Return [x, y] of the center of cell containing provided text 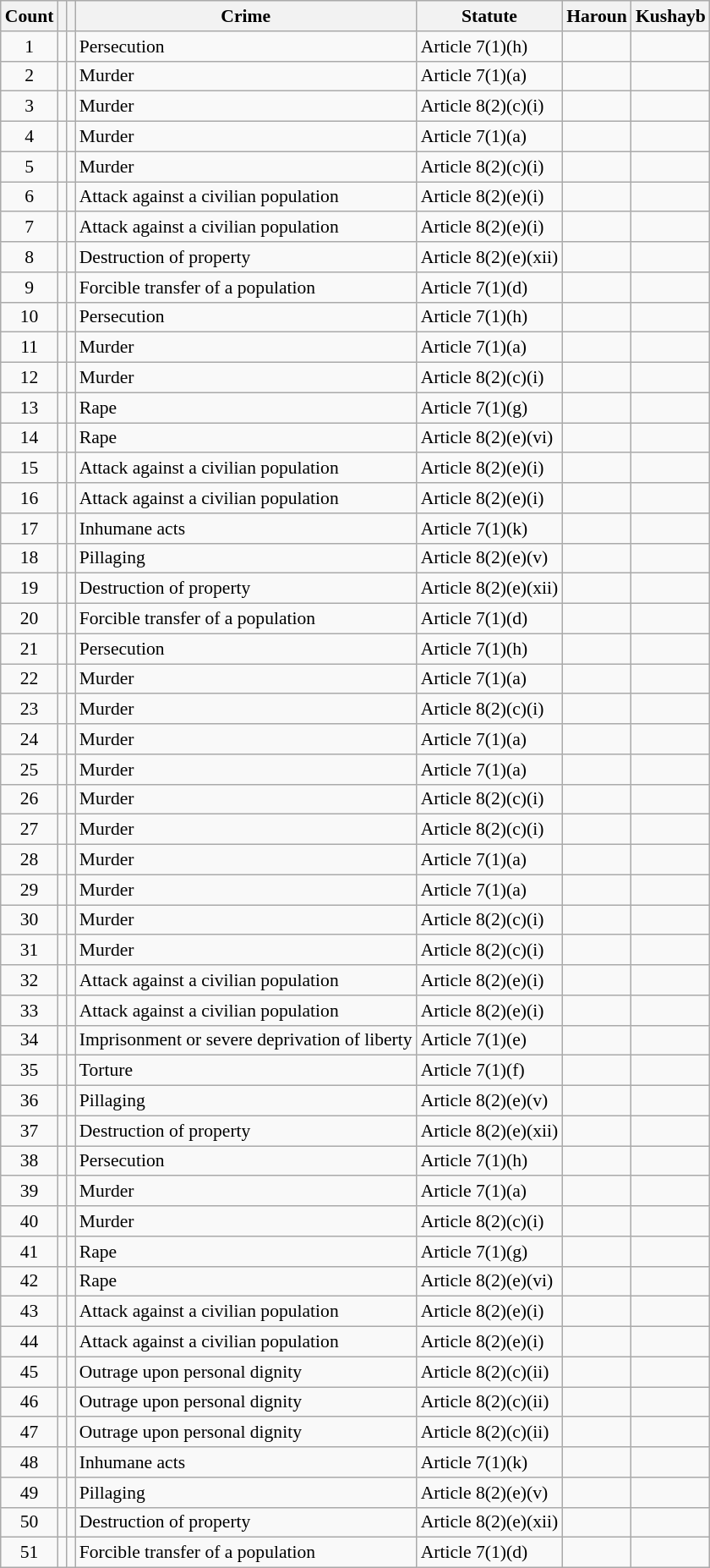
6 [30, 197]
Count [30, 16]
36 [30, 1101]
4 [30, 137]
10 [30, 317]
49 [30, 1493]
45 [30, 1372]
42 [30, 1281]
28 [30, 860]
50 [30, 1522]
30 [30, 920]
32 [30, 980]
31 [30, 951]
Article 7(1)(f) [490, 1071]
Haroun [597, 16]
3 [30, 107]
12 [30, 378]
9 [30, 288]
26 [30, 799]
Torture [246, 1071]
25 [30, 770]
22 [30, 679]
51 [30, 1553]
Statute [490, 16]
8 [30, 257]
35 [30, 1071]
38 [30, 1161]
Imprisonment or severe deprivation of liberty [246, 1040]
Article 7(1)(e) [490, 1040]
20 [30, 619]
1 [30, 47]
16 [30, 498]
Crime [246, 16]
21 [30, 649]
33 [30, 1011]
46 [30, 1402]
18 [30, 558]
41 [30, 1252]
14 [30, 438]
48 [30, 1462]
29 [30, 890]
37 [30, 1131]
43 [30, 1312]
Kushayb [671, 16]
39 [30, 1192]
27 [30, 830]
11 [30, 348]
19 [30, 589]
17 [30, 529]
40 [30, 1221]
44 [30, 1342]
23 [30, 710]
15 [30, 469]
5 [30, 167]
2 [30, 76]
13 [30, 408]
24 [30, 739]
47 [30, 1433]
7 [30, 228]
34 [30, 1040]
